Determine the [x, y] coordinate at the center of the cell enclosing the given text.  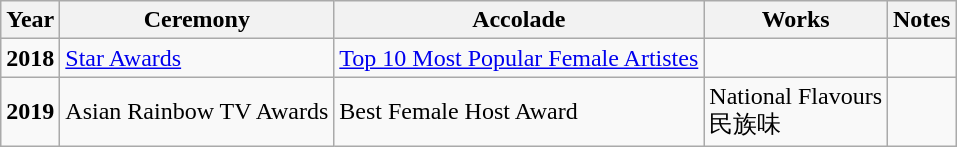
Top 10 Most Popular Female Artistes [519, 58]
Ceremony [197, 20]
Notes [922, 20]
National Flavours 民族味 [796, 112]
Works [796, 20]
Asian Rainbow TV Awards [197, 112]
Year [30, 20]
Best Female Host Award [519, 112]
Accolade [519, 20]
2018 [30, 58]
Star Awards [197, 58]
2019 [30, 112]
